From the cell containing the given text, extract its center point as (x, y) coordinate. 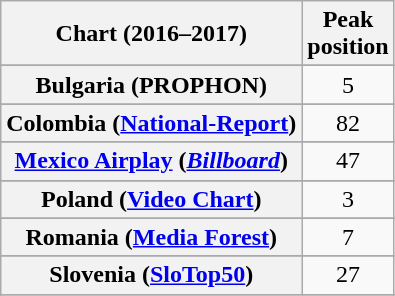
Peakposition (348, 34)
Bulgaria (PROPHON) (152, 85)
Slovenia (SloTop50) (152, 275)
47 (348, 161)
7 (348, 237)
Chart (2016–2017) (152, 34)
Poland (Video Chart) (152, 199)
82 (348, 123)
3 (348, 199)
Colombia (National-Report) (152, 123)
5 (348, 85)
Romania (Media Forest) (152, 237)
Mexico Airplay (Billboard) (152, 161)
27 (348, 275)
